Return the [x, y] coordinate for the center point of the cell that contains the specified text.  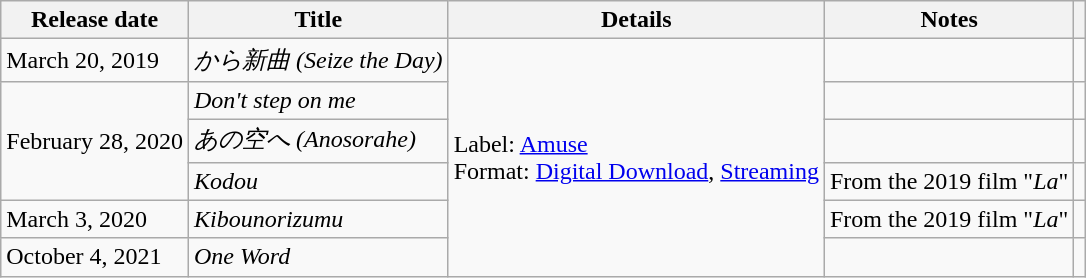
Kodou [318, 181]
March 3, 2020 [95, 219]
あの空へ (Anosorahe) [318, 140]
Release date [95, 20]
から新曲 (Seize the Day) [318, 60]
Title [318, 20]
Kibounorizumu [318, 219]
October 4, 2021 [95, 257]
Details [636, 20]
One Word [318, 257]
February 28, 2020 [95, 140]
Notes [948, 20]
March 20, 2019 [95, 60]
Label: AmuseFormat: Digital Download, Streaming [636, 158]
Don't step on me [318, 100]
